Search for the cell housing the specified text and yield its (X, Y) center coordinate. 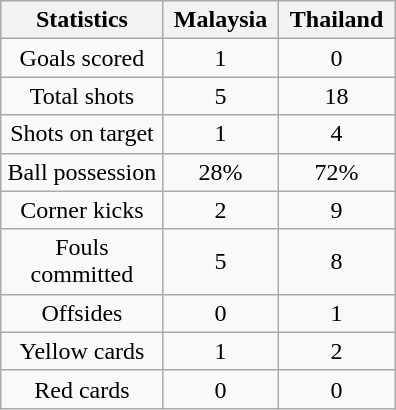
28% (220, 172)
Yellow cards (82, 351)
Offsides (82, 313)
72% (337, 172)
9 (337, 210)
18 (337, 96)
Statistics (82, 20)
Fouls committed (82, 262)
Malaysia (220, 20)
Red cards (82, 389)
Thailand (337, 20)
Corner kicks (82, 210)
Ball possession (82, 172)
Shots on target (82, 134)
Total shots (82, 96)
4 (337, 134)
Goals scored (82, 58)
8 (337, 262)
